Return the [x, y] coordinate for the center point of the cell that contains the specified text.  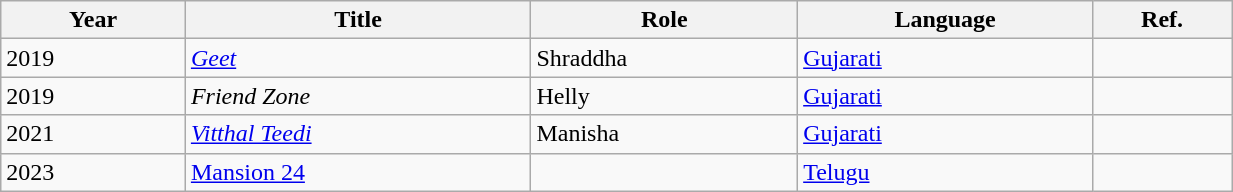
Telugu [946, 172]
Friend Zone [358, 96]
Vitthal Teedi [358, 134]
Language [946, 20]
2021 [94, 134]
Ref. [1162, 20]
Role [664, 20]
Year [94, 20]
Helly [664, 96]
Mansion 24 [358, 172]
Shraddha [664, 58]
Title [358, 20]
Geet [358, 58]
Manisha [664, 134]
2023 [94, 172]
